For the text-containing cell, return its midpoint in (X, Y) coordinate format. 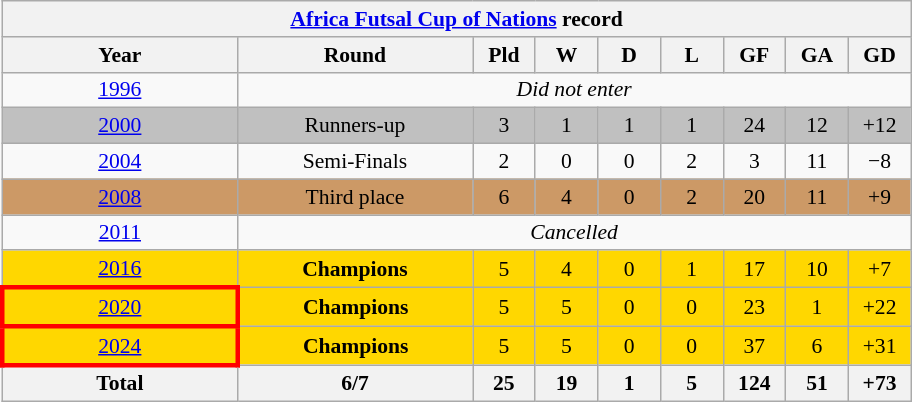
12 (818, 126)
2020 (120, 308)
2016 (120, 270)
Cancelled (574, 233)
+7 (880, 270)
Total (120, 384)
2000 (120, 126)
19 (566, 384)
23 (754, 308)
24 (754, 126)
124 (754, 384)
Round (354, 55)
GD (880, 55)
Runners-up (354, 126)
W (566, 55)
Third place (354, 197)
37 (754, 346)
17 (754, 270)
+9 (880, 197)
GF (754, 55)
1996 (120, 90)
−8 (880, 162)
GA (818, 55)
2004 (120, 162)
L (692, 55)
Year (120, 55)
+22 (880, 308)
20 (754, 197)
Did not enter (574, 90)
51 (818, 384)
2008 (120, 197)
Africa Futsal Cup of Nations record (456, 19)
Pld (504, 55)
2024 (120, 346)
+73 (880, 384)
6/7 (354, 384)
D (630, 55)
Semi-Finals (354, 162)
2011 (120, 233)
+31 (880, 346)
25 (504, 384)
10 (818, 270)
+12 (880, 126)
